Scan for the cell matching the given text and deliver its (x, y) coordinate at center. 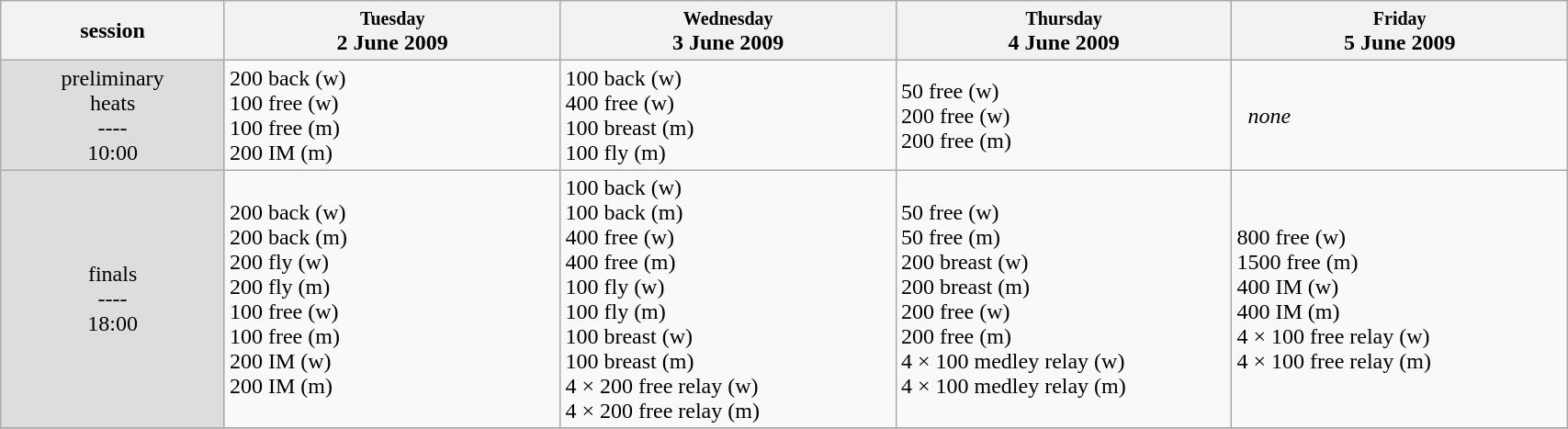
Wednesday 3 June 2009 (728, 31)
50 free (w) 50 free (m) 200 breast (w) 200 breast (m) 200 free (w) 200 free (m) 4 × 100 medley relay (w) 4 × 100 medley relay (m) (1064, 299)
none (1400, 116)
200 back (w) 200 back (m) 200 fly (w) 200 fly (m) 100 free (w) 100 free (m) 200 IM (w) 200 IM (m) (392, 299)
session (113, 31)
200 back (w) 100 free (w) 100 free (m) 200 IM (m) (392, 116)
50 free (w) 200 free (w) 200 free (m) (1064, 116)
Friday 5 June 2009 (1400, 31)
preliminary heats ---- 10:00 (113, 116)
Tuesday 2 June 2009 (392, 31)
100 back (w) 400 free (w) 100 breast (m) 100 fly (m) (728, 116)
Thursday 4 June 2009 (1064, 31)
finals ---- 18:00 (113, 299)
800 free (w) 1500 free (m) 400 IM (w) 400 IM (m) 4 × 100 free relay (w) 4 × 100 free relay (m) (1400, 299)
